Capture the cell that displays the provided text and extract its [X, Y] central coordinate. 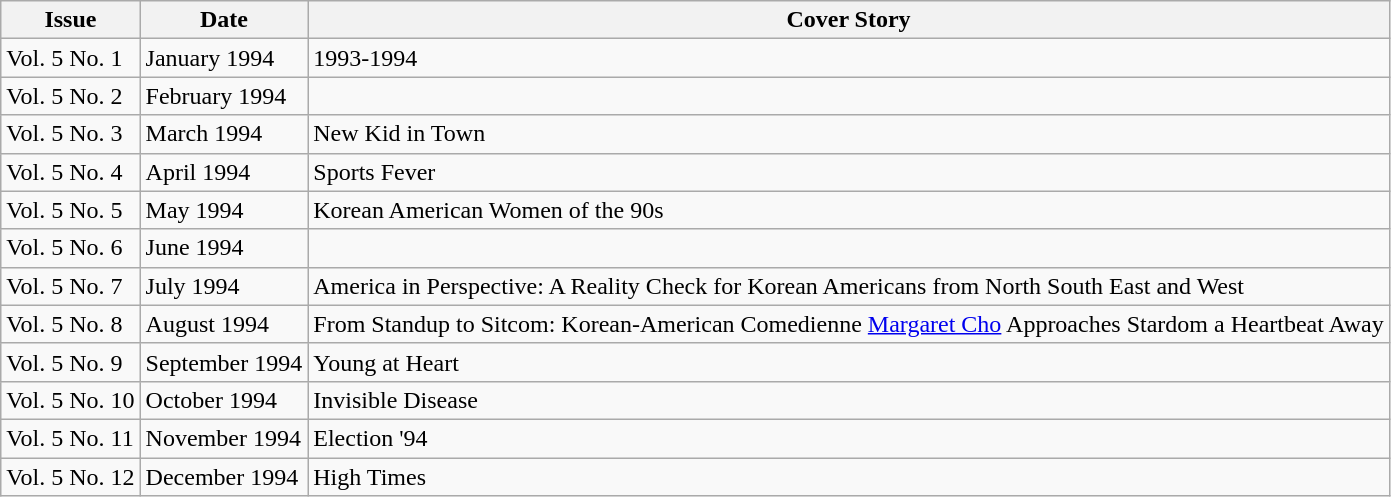
Korean American Women of the 90s [848, 210]
Vol. 5 No. 9 [70, 362]
From Standup to Sitcom: Korean-American Comedienne Margaret Cho Approaches Stardom a Heartbeat Away [848, 324]
High Times [848, 477]
August 1994 [224, 324]
Vol. 5 No. 7 [70, 286]
Cover Story [848, 20]
Vol. 5 No. 10 [70, 400]
Vol. 5 No. 11 [70, 438]
Date [224, 20]
June 1994 [224, 248]
Issue [70, 20]
Vol. 5 No. 4 [70, 172]
New Kid in Town [848, 134]
September 1994 [224, 362]
Young at Heart [848, 362]
December 1994 [224, 477]
January 1994 [224, 58]
February 1994 [224, 96]
October 1994 [224, 400]
Vol. 5 No. 5 [70, 210]
Election '94 [848, 438]
March 1994 [224, 134]
Vol. 5 No. 8 [70, 324]
Vol. 5 No. 12 [70, 477]
November 1994 [224, 438]
Invisible Disease [848, 400]
1993-1994 [848, 58]
Vol. 5 No. 6 [70, 248]
America in Perspective: A Reality Check for Korean Americans from North South East and West [848, 286]
July 1994 [224, 286]
May 1994 [224, 210]
Vol. 5 No. 1 [70, 58]
April 1994 [224, 172]
Sports Fever [848, 172]
Vol. 5 No. 3 [70, 134]
Vol. 5 No. 2 [70, 96]
